For the text-containing cell, return its midpoint in [x, y] coordinate format. 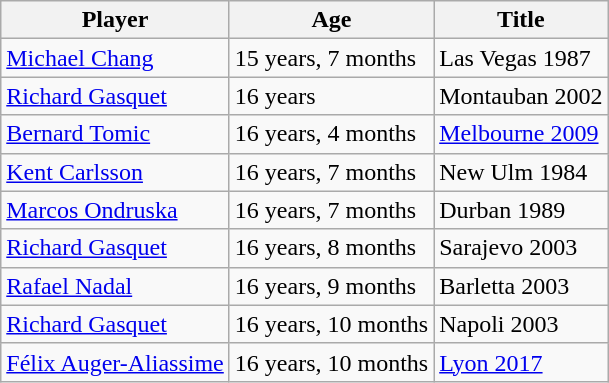
Age [331, 20]
Durban 1989 [521, 210]
Player [116, 20]
New Ulm 1984 [521, 172]
Montauban 2002 [521, 96]
Michael Chang [116, 58]
16 years [331, 96]
Las Vegas 1987 [521, 58]
Sarajevo 2003 [521, 248]
Félix Auger-Aliassime [116, 362]
Bernard Tomic [116, 134]
15 years, 7 months [331, 58]
16 years, 8 months [331, 248]
Napoli 2003 [521, 324]
16 years, 9 months [331, 286]
Marcos Ondruska [116, 210]
Kent Carlsson [116, 172]
Title [521, 20]
Rafael Nadal [116, 286]
16 years, 4 months [331, 134]
Barletta 2003 [521, 286]
Melbourne 2009 [521, 134]
Lyon 2017 [521, 362]
